Return (x, y) of the center of cell containing provided text 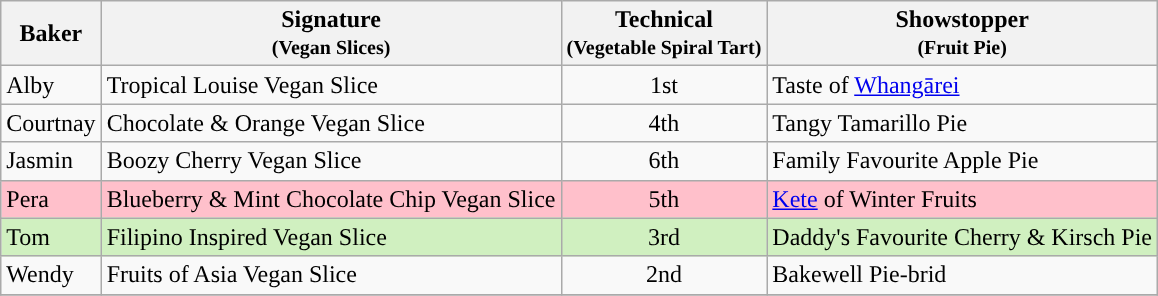
Kete of Winter Fruits (962, 199)
Tangy Tamarillo Pie (962, 123)
Chocolate & Orange Vegan Slice (331, 123)
5th (664, 199)
3rd (664, 237)
Signature(Vegan Slices) (331, 34)
6th (664, 161)
Boozy Cherry Vegan Slice (331, 161)
Family Favourite Apple Pie (962, 161)
1st (664, 85)
Jasmin (51, 161)
Tropical Louise Vegan Slice (331, 85)
Showstopper(Fruit Pie) (962, 34)
Baker (51, 34)
Technical(Vegetable Spiral Tart) (664, 34)
Pera (51, 199)
Filipino Inspired Vegan Slice (331, 237)
Bakewell Pie-brid (962, 275)
Tom (51, 237)
Blueberry & Mint Chocolate Chip Vegan Slice (331, 199)
2nd (664, 275)
Fruits of Asia Vegan Slice (331, 275)
4th (664, 123)
Taste of Whangārei (962, 85)
Alby (51, 85)
Wendy (51, 275)
Courtnay (51, 123)
Daddy's Favourite Cherry & Kirsch Pie (962, 237)
